Extract the (X, Y) coordinate from the center of the cell holding the provided text.  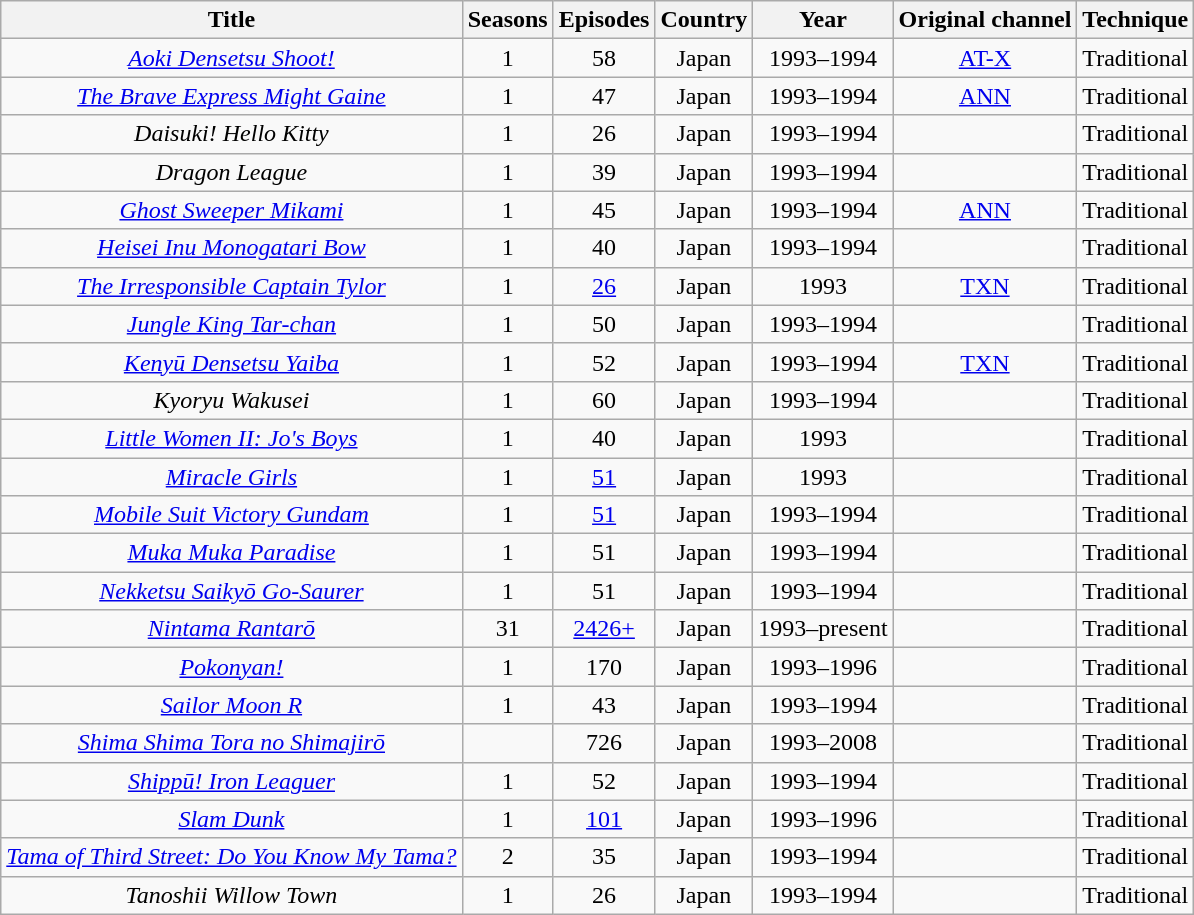
Shima Shima Tora no Shimajirō (232, 743)
726 (604, 743)
35 (604, 857)
AT-X (985, 58)
Jungle King Tar-chan (232, 324)
Seasons (508, 20)
Ghost Sweeper Mikami (232, 210)
31 (508, 629)
101 (604, 819)
170 (604, 667)
The Irresponsible Captain Tylor (232, 286)
Aoki Densetsu Shoot! (232, 58)
Nekketsu Saikyō Go-Saurer (232, 591)
Dragon League (232, 172)
50 (604, 324)
45 (604, 210)
58 (604, 58)
Original channel (985, 20)
Title (232, 20)
Kenyū Densetsu Yaiba (232, 362)
Mobile Suit Victory Gundam (232, 515)
Episodes (604, 20)
Shippū! Iron Leaguer (232, 781)
60 (604, 400)
Year (823, 20)
Tama of Third Street: Do You Know My Tama? (232, 857)
Pokonyan! (232, 667)
The Brave Express Might Gaine (232, 96)
1993–2008 (823, 743)
39 (604, 172)
Tanoshii Willow Town (232, 895)
Slam Dunk (232, 819)
1993–present (823, 629)
Miracle Girls (232, 477)
Sailor Moon R (232, 705)
2 (508, 857)
Country (704, 20)
Daisuki! Hello Kitty (232, 134)
Heisei Inu Monogatari Bow (232, 248)
Kyoryu Wakusei (232, 400)
Muka Muka Paradise (232, 553)
47 (604, 96)
2426+ (604, 629)
Nintama Rantarō (232, 629)
Technique (1136, 20)
Little Women II: Jo's Boys (232, 438)
43 (604, 705)
